Scan for the cell matching the given text and deliver its (x, y) coordinate at center. 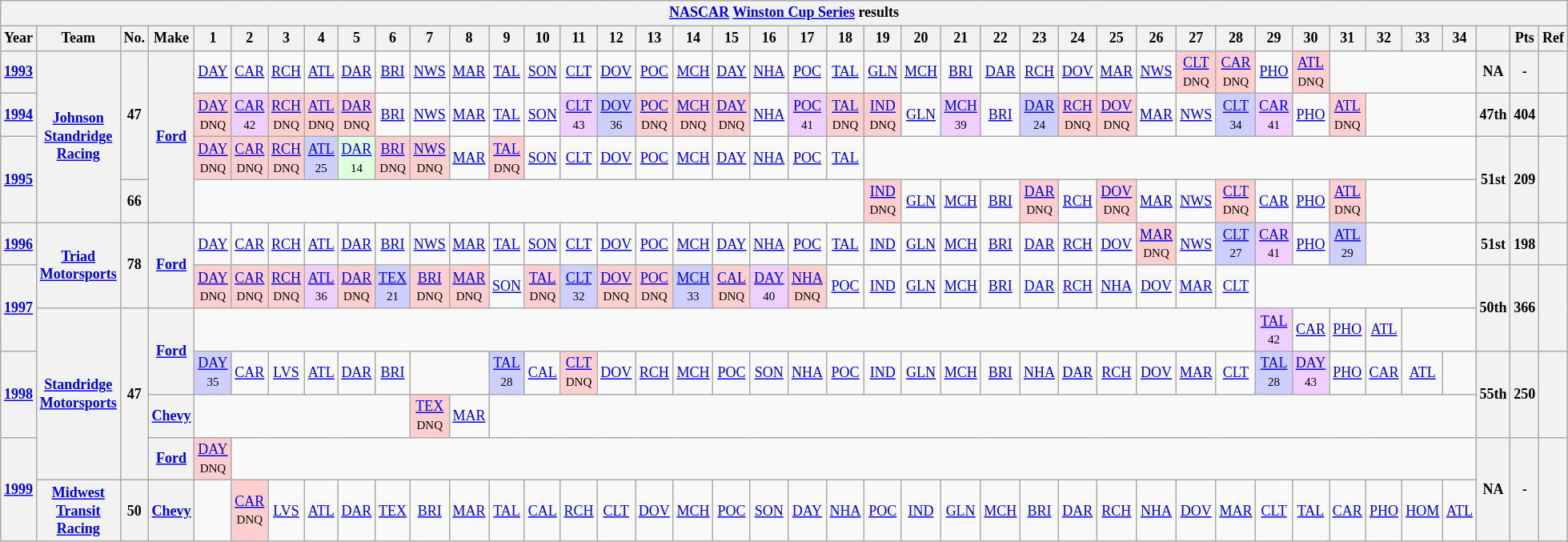
31 (1347, 38)
TEX (393, 511)
209 (1525, 179)
7 (429, 38)
6 (393, 38)
66 (134, 201)
404 (1525, 115)
DAY40 (769, 287)
1999 (19, 489)
MCH39 (960, 115)
34 (1460, 38)
1996 (19, 244)
DOV36 (616, 115)
Pts (1525, 38)
DAR24 (1040, 115)
TEX21 (393, 287)
55th (1494, 394)
No. (134, 38)
Year (19, 38)
33 (1423, 38)
25 (1117, 38)
24 (1077, 38)
MCH33 (693, 287)
NWSDNQ (429, 158)
50th (1494, 307)
CALDNQ (732, 287)
CLT27 (1236, 244)
15 (732, 38)
30 (1310, 38)
Johnson Standridge Racing (78, 136)
ATL36 (321, 287)
DAR14 (357, 158)
1993 (19, 72)
DAY43 (1310, 373)
11 (579, 38)
Ref (1554, 38)
TEXDNQ (429, 416)
78 (134, 266)
47th (1494, 115)
28 (1236, 38)
Midwest Transit Racing (78, 511)
NASCAR Winston Cup Series results (784, 13)
12 (616, 38)
2 (250, 38)
DAY35 (213, 373)
250 (1525, 394)
17 (808, 38)
1 (213, 38)
NHADNQ (808, 287)
23 (1040, 38)
10 (543, 38)
26 (1157, 38)
22 (1001, 38)
13 (655, 38)
CLT32 (579, 287)
1995 (19, 179)
1998 (19, 394)
14 (693, 38)
Triad Motorsports (78, 266)
19 (883, 38)
MCHDNQ (693, 115)
Standridge Motorsports (78, 394)
POC41 (808, 115)
TAL42 (1274, 330)
27 (1196, 38)
16 (769, 38)
HOM (1423, 511)
5 (357, 38)
ATL29 (1347, 244)
366 (1525, 307)
1997 (19, 307)
198 (1525, 244)
Make (171, 38)
1994 (19, 115)
CLT43 (579, 115)
29 (1274, 38)
3 (287, 38)
ATL25 (321, 158)
18 (845, 38)
9 (507, 38)
CLT34 (1236, 115)
CAR42 (250, 115)
50 (134, 511)
Team (78, 38)
32 (1384, 38)
4 (321, 38)
20 (921, 38)
21 (960, 38)
8 (469, 38)
